Return (X, Y) of the center of cell containing provided text 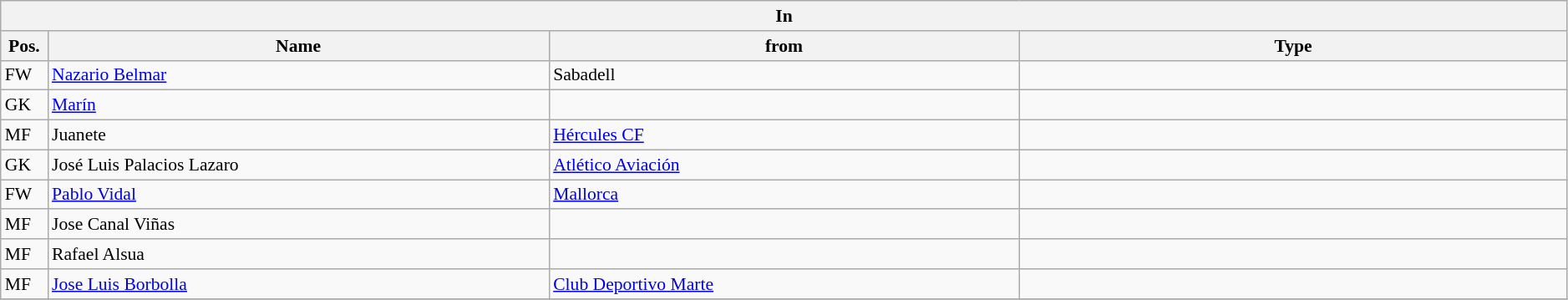
Name (298, 46)
Sabadell (784, 75)
Nazario Belmar (298, 75)
Hércules CF (784, 135)
from (784, 46)
Jose Canal Viñas (298, 225)
Marín (298, 105)
Atlético Aviación (784, 165)
Mallorca (784, 195)
Jose Luis Borbolla (298, 284)
Type (1293, 46)
In (784, 16)
José Luis Palacios Lazaro (298, 165)
Rafael Alsua (298, 254)
Juanete (298, 135)
Pos. (24, 46)
Pablo Vidal (298, 195)
Club Deportivo Marte (784, 284)
